Determine the [x, y] coordinate at the center of the cell enclosing the given text.  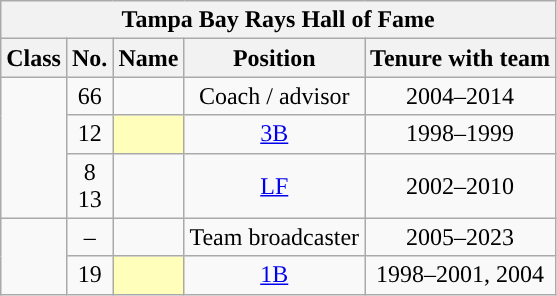
1B [274, 275]
3B [274, 134]
No. [89, 58]
Tampa Bay Rays Hall of Fame [278, 20]
Coach / advisor [274, 96]
Team broadcaster [274, 237]
Tenure with team [460, 58]
2004–2014 [460, 96]
66 [89, 96]
19 [89, 275]
1998–2001, 2004 [460, 275]
– [89, 237]
LF [274, 186]
1998–1999 [460, 134]
12 [89, 134]
Name [148, 58]
2005–2023 [460, 237]
813 [89, 186]
2002–2010 [460, 186]
Class [34, 58]
Position [274, 58]
